Find where the given text appears and provide that cell's center as (X, Y) coordinate. 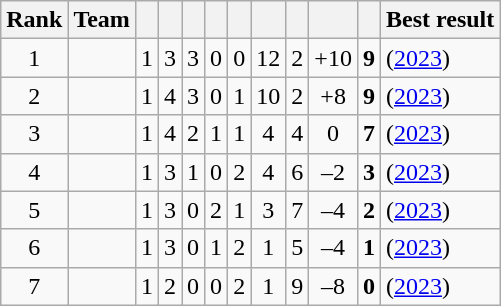
10 (268, 96)
+8 (334, 96)
12 (268, 58)
–8 (334, 286)
Rank (34, 20)
Best result (440, 20)
+10 (334, 58)
Team (102, 20)
–2 (334, 172)
